Provide the (x, y) coordinate of the cell's center where the given text is located.  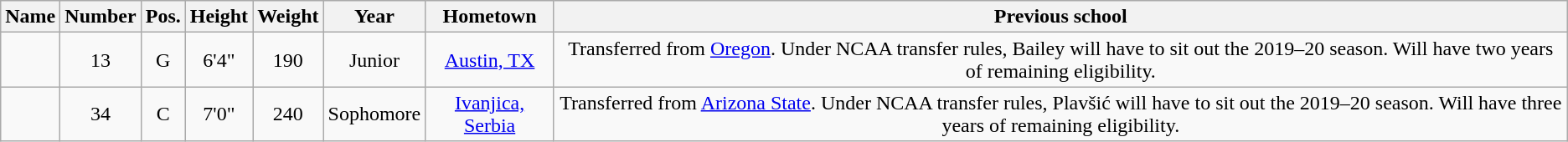
Number (101, 17)
6'4" (219, 60)
Year (374, 17)
190 (288, 60)
Name (30, 17)
Transferred from Oregon. Under NCAA transfer rules, Bailey will have to sit out the 2019–20 season. Will have two years of remaining eligibility. (1060, 60)
Austin, TX (490, 60)
7'0" (219, 114)
Junior (374, 60)
240 (288, 114)
34 (101, 114)
Pos. (162, 17)
Previous school (1060, 17)
Hometown (490, 17)
G (162, 60)
Sophomore (374, 114)
13 (101, 60)
Ivanjica, Serbia (490, 114)
Weight (288, 17)
Height (219, 17)
C (162, 114)
